Scan for the cell matching the given text and deliver its [x, y] coordinate at center. 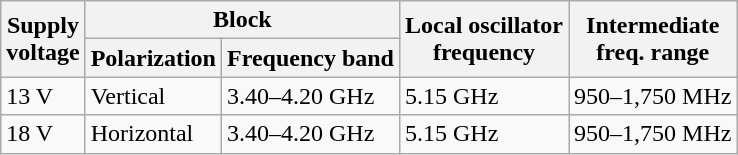
Polarization [153, 58]
Intermediate freq. range [653, 39]
Supply voltage [43, 39]
Frequency band [311, 58]
Local oscillator frequency [484, 39]
18 V [43, 134]
Horizontal [153, 134]
Block [242, 20]
13 V [43, 96]
Vertical [153, 96]
